Identify which cell holds the provided text, then report its [X, Y] central coordinate. 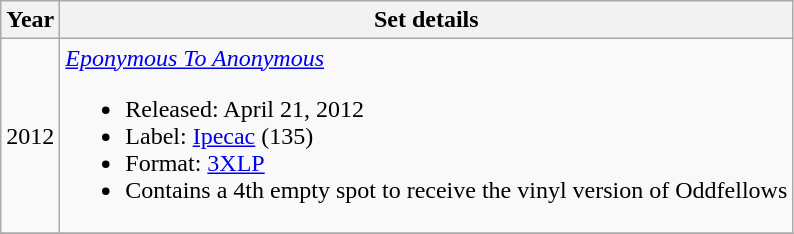
Set details [426, 20]
Eponymous To AnonymousReleased: April 21, 2012Label: Ipecac (135)Format: 3XLPContains a 4th empty spot to receive the vinyl version of Oddfellows [426, 136]
Year [30, 20]
2012 [30, 136]
